Scan for the cell matching the given text and deliver its [x, y] coordinate at center. 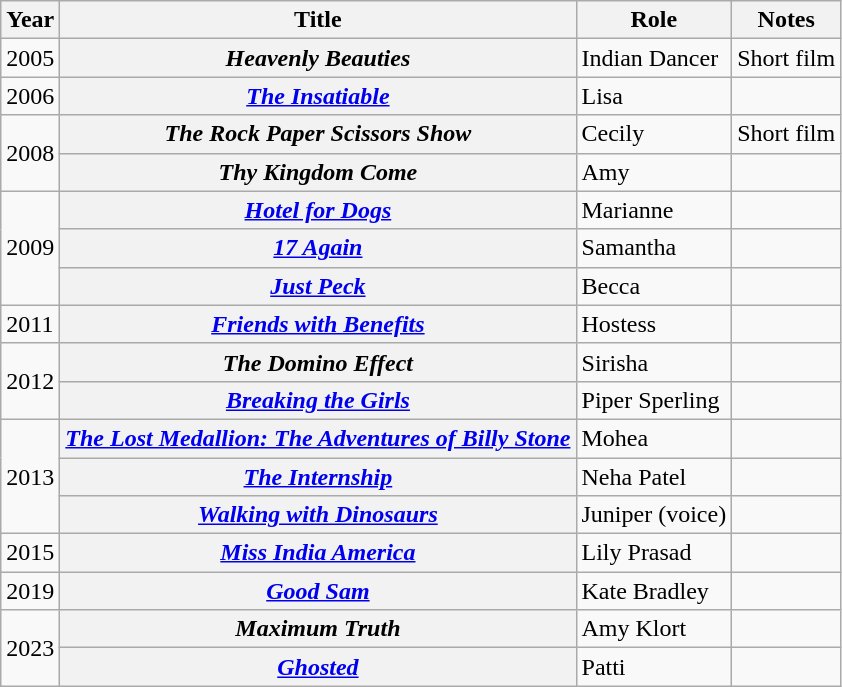
2011 [30, 324]
2023 [30, 648]
Heavenly Beauties [318, 58]
Neha Patel [654, 477]
Just Peck [318, 286]
Role [654, 20]
Marianne [654, 210]
Good Sam [318, 591]
Miss India America [318, 553]
Title [318, 20]
The Domino Effect [318, 362]
Lily Prasad [654, 553]
Thy Kingdom Come [318, 172]
Breaking the Girls [318, 400]
The Rock Paper Scissors Show [318, 134]
Friends with Benefits [318, 324]
Maximum Truth [318, 629]
Sirisha [654, 362]
Kate Bradley [654, 591]
Hostess [654, 324]
2009 [30, 248]
2019 [30, 591]
2005 [30, 58]
Walking with Dinosaurs [318, 515]
2012 [30, 381]
Patti [654, 667]
Hotel for Dogs [318, 210]
Mohea [654, 438]
Samantha [654, 248]
Year [30, 20]
Becca [654, 286]
Piper Sperling [654, 400]
2015 [30, 553]
2008 [30, 153]
The Lost Medallion: The Adventures of Billy Stone [318, 438]
Amy Klort [654, 629]
Ghosted [318, 667]
2006 [30, 96]
Notes [786, 20]
Lisa [654, 96]
2013 [30, 476]
Indian Dancer [654, 58]
Juniper (voice) [654, 515]
Amy [654, 172]
17 Again [318, 248]
Cecily [654, 134]
The Internship [318, 477]
The Insatiable [318, 96]
